Return (x, y) of the center of cell containing provided text 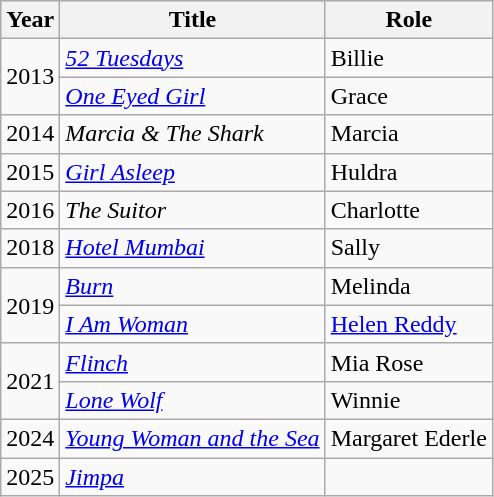
2024 (30, 438)
Role (408, 20)
Charlotte (408, 210)
Lone Wolf (192, 400)
Year (30, 20)
Billie (408, 58)
Melinda (408, 286)
One Eyed Girl (192, 96)
I Am Woman (192, 324)
2025 (30, 477)
Huldra (408, 172)
Margaret Ederle (408, 438)
Flinch (192, 362)
2021 (30, 381)
2015 (30, 172)
Jimpa (192, 477)
2019 (30, 305)
The Suitor (192, 210)
Winnie (408, 400)
Mia Rose (408, 362)
2018 (30, 248)
Title (192, 20)
2013 (30, 77)
Grace (408, 96)
Burn (192, 286)
Helen Reddy (408, 324)
Marcia (408, 134)
Hotel Mumbai (192, 248)
2016 (30, 210)
52 Tuesdays (192, 58)
Young Woman and the Sea (192, 438)
2014 (30, 134)
Girl Asleep (192, 172)
Sally (408, 248)
Marcia & The Shark (192, 134)
